Extract the [x, y] coordinate from the center of the cell holding the provided text.  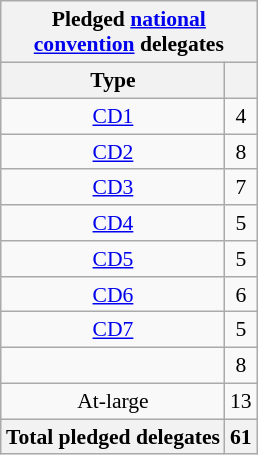
Type [113, 80]
4 [241, 116]
7 [241, 187]
61 [241, 437]
At-large [113, 401]
CD3 [113, 187]
6 [241, 294]
CD5 [113, 259]
Total pledged delegates [113, 437]
CD1 [113, 116]
Pledged nationalconvention delegates [129, 32]
13 [241, 401]
CD7 [113, 330]
CD6 [113, 294]
CD2 [113, 152]
CD4 [113, 223]
